Detect which cell encompasses the target text, then output its [X, Y] center coordinate. 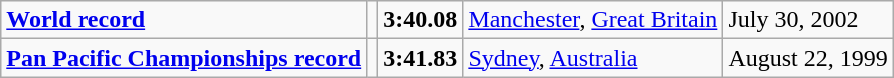
Manchester, Great Britain [593, 20]
3:40.08 [420, 20]
July 30, 2002 [808, 20]
Pan Pacific Championships record [184, 58]
3:41.83 [420, 58]
Sydney, Australia [593, 58]
World record [184, 20]
August 22, 1999 [808, 58]
